Pinpoint the cell where the given text exists, returning its (X, Y) midpoint coordinate. 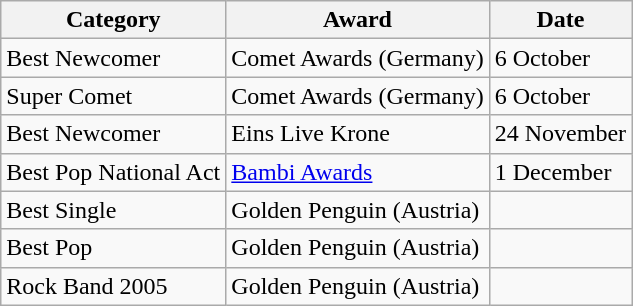
Eins Live Krone (358, 134)
Category (114, 20)
Best Pop (114, 248)
Rock Band 2005 (114, 286)
Best Single (114, 210)
Date (560, 20)
Best Pop National Act (114, 172)
Bambi Awards (358, 172)
1 December (560, 172)
Super Comet (114, 96)
24 November (560, 134)
Award (358, 20)
